Output the [X, Y] coordinate of the center of the cell containing the given text.  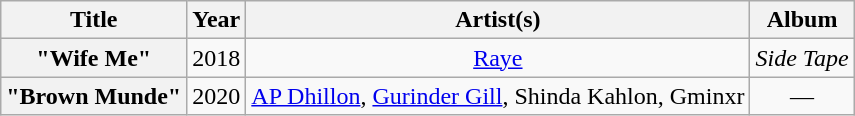
Album [802, 20]
2018 [216, 58]
"Brown Munde" [94, 96]
Side Tape [802, 58]
Artist(s) [498, 20]
AP Dhillon, Gurinder Gill, Shinda Kahlon, Gminxr [498, 96]
Raye [498, 58]
Year [216, 20]
— [802, 96]
Title [94, 20]
2020 [216, 96]
"Wife Me" [94, 58]
